Capture the cell that displays the provided text and extract its (X, Y) central coordinate. 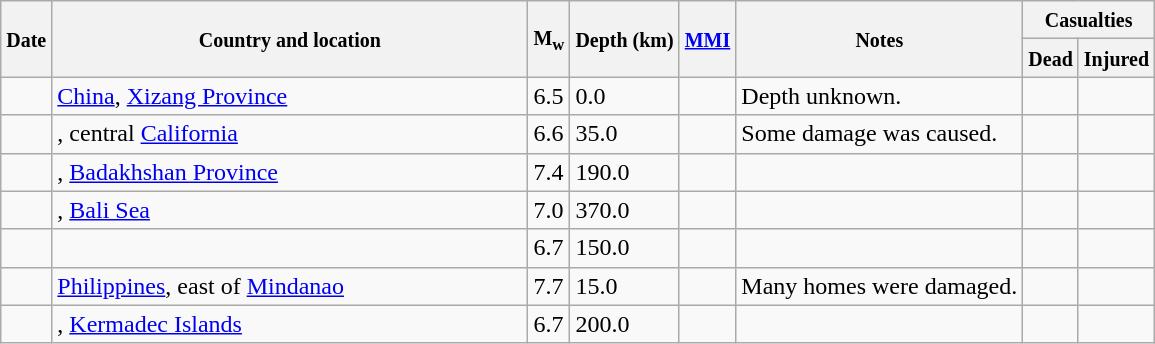
Dead (1051, 58)
6.5 (549, 96)
370.0 (624, 210)
, Kermadec Islands (290, 324)
Injured (1116, 58)
7.4 (549, 172)
Country and location (290, 39)
150.0 (624, 248)
Some damage was caused. (880, 134)
0.0 (624, 96)
Notes (880, 39)
Depth unknown. (880, 96)
, Bali Sea (290, 210)
, central California (290, 134)
7.0 (549, 210)
35.0 (624, 134)
Mw (549, 39)
Many homes were damaged. (880, 286)
Philippines, east of Mindanao (290, 286)
MMI (708, 39)
15.0 (624, 286)
Depth (km) (624, 39)
China, Xizang Province (290, 96)
190.0 (624, 172)
Date (26, 39)
200.0 (624, 324)
7.7 (549, 286)
6.6 (549, 134)
Casualties (1089, 20)
, Badakhshan Province (290, 172)
